Identify which cell holds the provided text, then report its [X, Y] central coordinate. 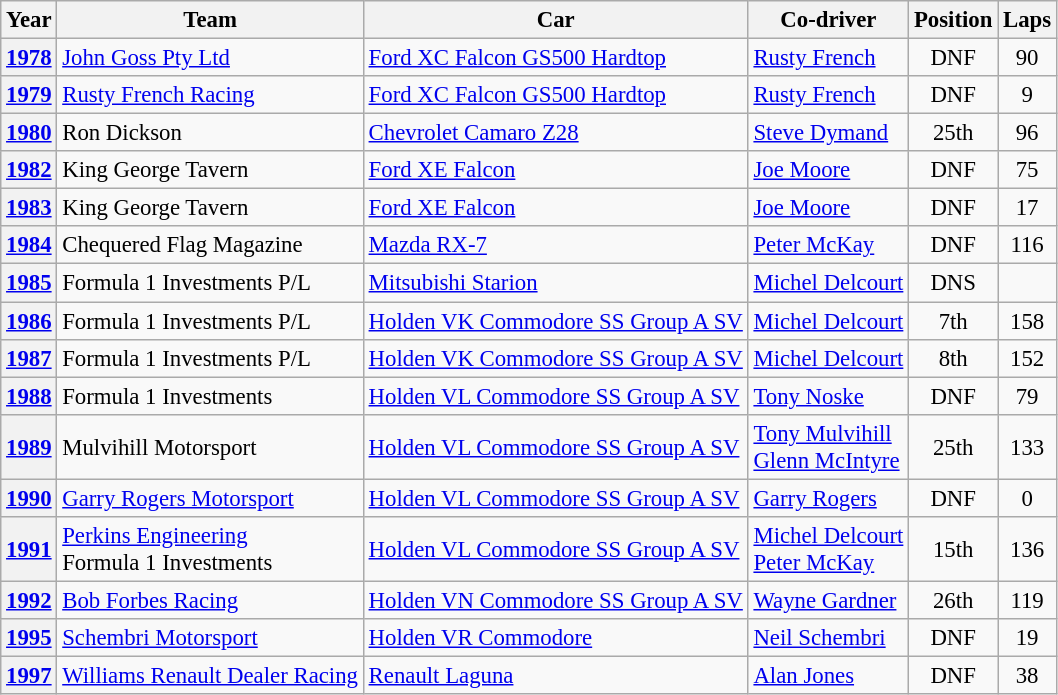
9 [1028, 95]
38 [1028, 675]
Team [210, 20]
DNS [954, 283]
Alan Jones [828, 675]
Garry Rogers [828, 498]
1992 [29, 600]
Neil Schembri [828, 638]
Ron Dickson [210, 133]
1997 [29, 675]
79 [1028, 396]
116 [1028, 245]
Rusty French Racing [210, 95]
1978 [29, 58]
15th [954, 550]
Mazda RX-7 [556, 245]
1985 [29, 283]
1995 [29, 638]
Renault Laguna [556, 675]
Michel Delcourt Peter McKay [828, 550]
Chequered Flag Magazine [210, 245]
Wayne Gardner [828, 600]
1991 [29, 550]
19 [1028, 638]
Year [29, 20]
1989 [29, 446]
17 [1028, 208]
Co-driver [828, 20]
Holden VN Commodore SS Group A SV [556, 600]
1988 [29, 396]
Mitsubishi Starion [556, 283]
Mulvihill Motorsport [210, 446]
1990 [29, 498]
Holden VR Commodore [556, 638]
136 [1028, 550]
Tony Mulvihill Glenn McIntyre [828, 446]
1979 [29, 95]
Tony Noske [828, 396]
1980 [29, 133]
0 [1028, 498]
90 [1028, 58]
Car [556, 20]
1987 [29, 358]
75 [1028, 170]
Laps [1028, 20]
Perkins EngineeringFormula 1 Investments [210, 550]
8th [954, 358]
Chevrolet Camaro Z28 [556, 133]
Steve Dymand [828, 133]
John Goss Pty Ltd [210, 58]
1986 [29, 321]
152 [1028, 358]
96 [1028, 133]
119 [1028, 600]
Schembri Motorsport [210, 638]
Position [954, 20]
133 [1028, 446]
158 [1028, 321]
7th [954, 321]
1984 [29, 245]
Formula 1 Investments [210, 396]
26th [954, 600]
Garry Rogers Motorsport [210, 498]
1983 [29, 208]
Williams Renault Dealer Racing [210, 675]
Peter McKay [828, 245]
Bob Forbes Racing [210, 600]
1982 [29, 170]
